Capture the cell that displays the provided text and extract its [X, Y] central coordinate. 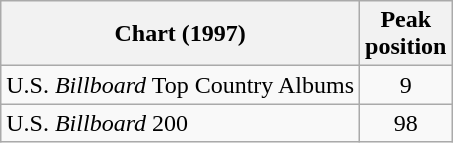
Peakposition [406, 34]
Chart (1997) [180, 34]
98 [406, 123]
U.S. Billboard Top Country Albums [180, 85]
9 [406, 85]
U.S. Billboard 200 [180, 123]
